Locate the cell with the specified text and output its [x, y] center coordinate. 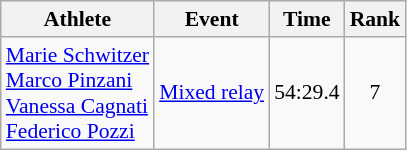
Marie SchwitzerMarco PinzaniVanessa CagnatiFederico Pozzi [78, 93]
54:29.4 [306, 93]
Time [306, 19]
Event [212, 19]
Athlete [78, 19]
7 [376, 93]
Rank [376, 19]
Mixed relay [212, 93]
